Locate the cell with the specified text and output its [X, Y] center coordinate. 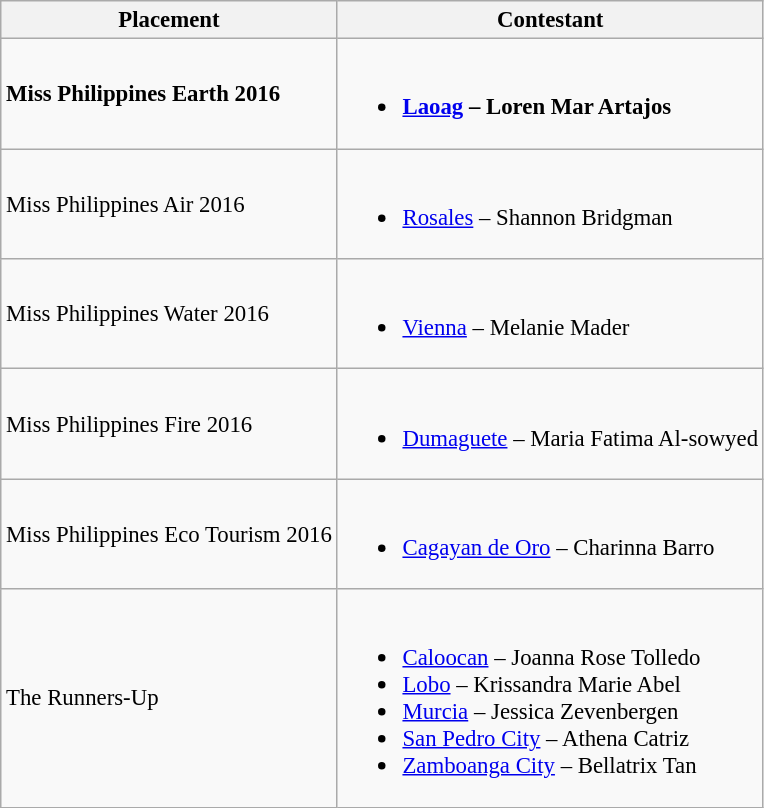
Laoag – Loren Mar Artajos [550, 94]
Miss Philippines Earth 2016 [169, 94]
Contestant [550, 20]
Rosales – Shannon Bridgman [550, 204]
Miss Philippines Eco Tourism 2016 [169, 534]
Miss Philippines Water 2016 [169, 314]
Cagayan de Oro – Charinna Barro [550, 534]
Miss Philippines Air 2016 [169, 204]
Dumaguete – Maria Fatima Al-sowyed [550, 424]
Miss Philippines Fire 2016 [169, 424]
Vienna – Melanie Mader [550, 314]
Caloocan – Joanna Rose TolledoLobo – Krissandra Marie AbelMurcia – Jessica ZevenbergenSan Pedro City – Athena CatrizZamboanga City – Bellatrix Tan [550, 698]
The Runners-Up [169, 698]
Placement [169, 20]
